Identify which cell holds the provided text, then report its (X, Y) central coordinate. 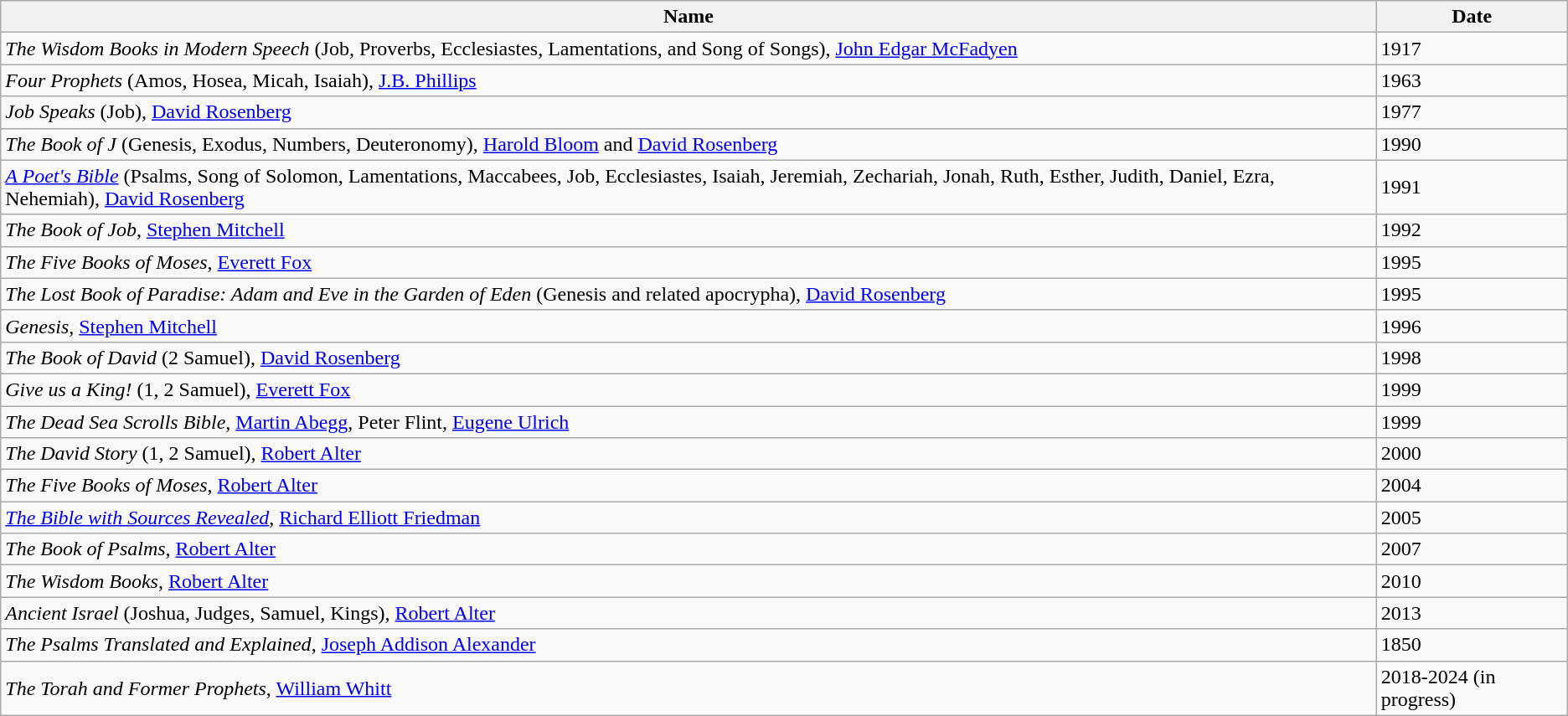
2013 (1472, 613)
Four Prophets (Amos, Hosea, Micah, Isaiah), J.B. Phillips (689, 80)
Date (1472, 17)
The Lost Book of Paradise: Adam and Eve in the Garden of Eden (Genesis and related apocrypha), David Rosenberg (689, 294)
The Psalms Translated and Explained, Joseph Addison Alexander (689, 645)
The Book of Job, Stephen Mitchell (689, 230)
The Five Books of Moses, Everett Fox (689, 262)
2007 (1472, 549)
1991 (1472, 188)
The Book of David (2 Samuel), David Rosenberg (689, 358)
1977 (1472, 112)
The Wisdom Books in Modern Speech (Job, Proverbs, Ecclesiastes, Lamentations, and Song of Songs), John Edgar McFadyen (689, 49)
The Five Books of Moses, Robert Alter (689, 486)
Genesis, Stephen Mitchell (689, 326)
The Wisdom Books, Robert Alter (689, 581)
The Torah and Former Prophets, William Whitt (689, 688)
Ancient Israel (Joshua, Judges, Samuel, Kings), Robert Alter (689, 613)
2005 (1472, 518)
2018-2024 (in progress) (1472, 688)
The Book of Psalms, Robert Alter (689, 549)
The Bible with Sources Revealed, Richard Elliott Friedman (689, 518)
1998 (1472, 358)
Name (689, 17)
1963 (1472, 80)
1996 (1472, 326)
1850 (1472, 645)
2010 (1472, 581)
Job Speaks (Job), David Rosenberg (689, 112)
The Dead Sea Scrolls Bible, Martin Abegg, Peter Flint, Eugene Ulrich (689, 421)
Give us a King! (1, 2 Samuel), Everett Fox (689, 389)
1917 (1472, 49)
The David Story (1, 2 Samuel), Robert Alter (689, 454)
2000 (1472, 454)
The Book of J (Genesis, Exodus, Numbers, Deuteronomy), Harold Bloom and David Rosenberg (689, 144)
2004 (1472, 486)
1990 (1472, 144)
1992 (1472, 230)
